Return the [X, Y] coordinate for the center point of the cell that contains the specified text.  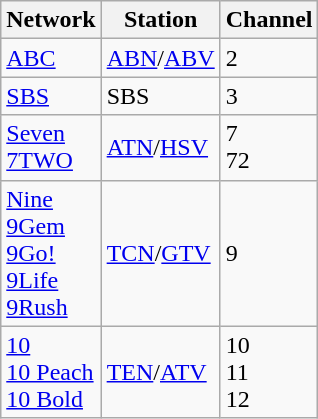
772 [269, 148]
2 [269, 58]
TEN/ATV [160, 372]
TCN/GTV [160, 253]
1010 Peach10 Bold [51, 372]
3 [269, 96]
Nine9Gem9Go!9Life9Rush [51, 253]
ABN/ABV [160, 58]
Seven7TWO [51, 148]
ABC [51, 58]
Network [51, 20]
101112 [269, 372]
Channel [269, 20]
Station [160, 20]
ATN/HSV [160, 148]
9 [269, 253]
